Find where the given text appears and provide that cell's center as [x, y] coordinate. 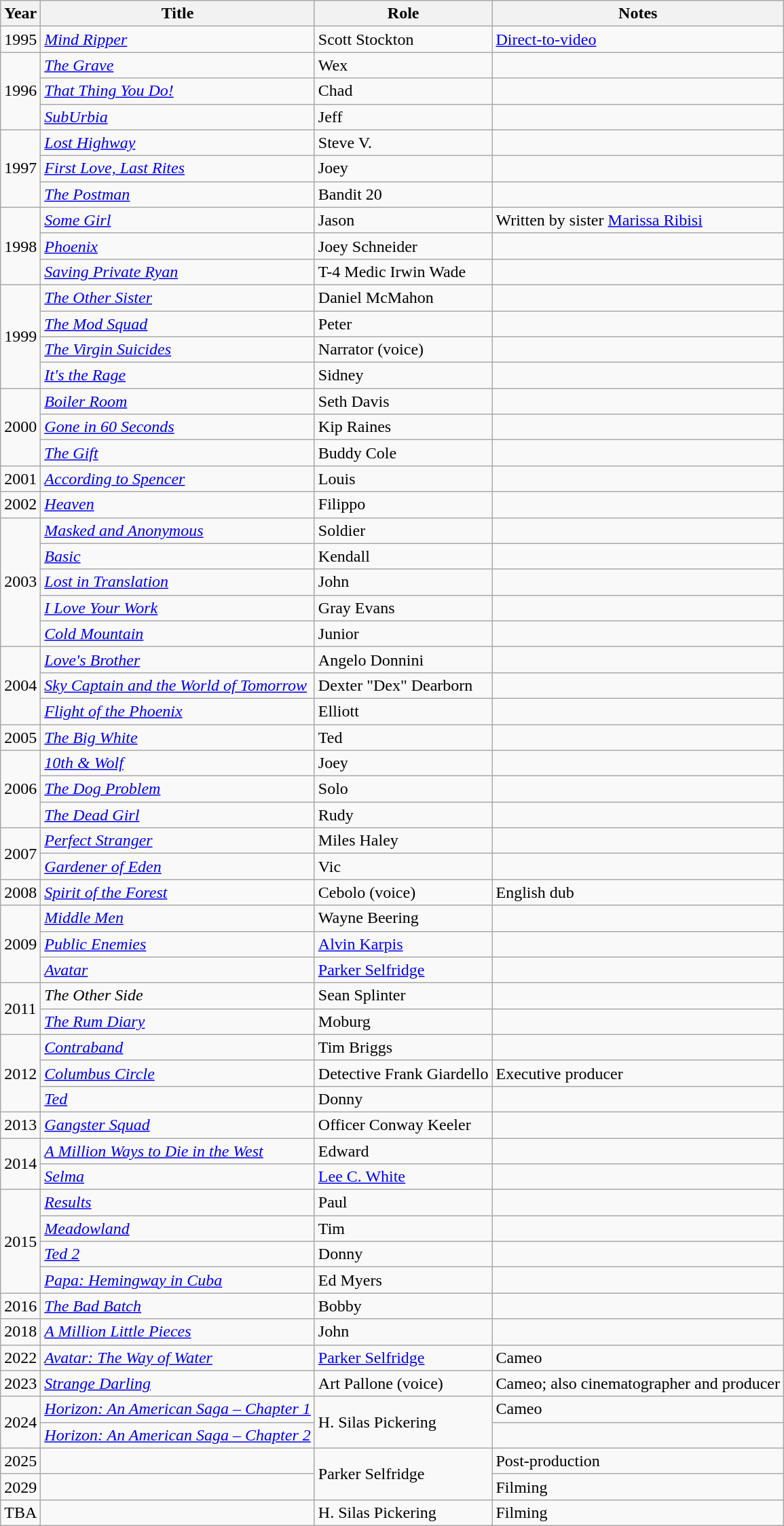
Narrator (voice) [403, 350]
Tim [403, 1229]
Bandit 20 [403, 194]
Horizon: An American Saga – Chapter 2 [178, 1435]
Alvin Karpis [403, 944]
Peter [403, 324]
Heaven [178, 505]
Solo [403, 789]
Horizon: An American Saga – Chapter 1 [178, 1409]
2029 [20, 1487]
Cold Mountain [178, 634]
Elliott [403, 711]
Officer Conway Keeler [403, 1125]
Steve V. [403, 143]
The Mod Squad [178, 324]
2016 [20, 1306]
Moburg [403, 1021]
Wayne Beering [403, 918]
1995 [20, 39]
2009 [20, 944]
Vic [403, 867]
Seth Davis [403, 401]
2014 [20, 1164]
Cebolo (voice) [403, 892]
The Big White [178, 737]
2008 [20, 892]
2006 [20, 789]
I Love Your Work [178, 608]
Title [178, 14]
Rudy [403, 815]
2015 [20, 1241]
Joey Schneider [403, 246]
Dexter "Dex" Dearborn [403, 685]
Avatar: The Way of Water [178, 1358]
Saving Private Ryan [178, 272]
Basic [178, 556]
2007 [20, 854]
Kip Raines [403, 427]
Written by sister Marissa Ribisi [638, 220]
Wex [403, 65]
2011 [20, 1009]
Executive producer [638, 1073]
2000 [20, 427]
1999 [20, 336]
Avatar [178, 970]
Flight of the Phoenix [178, 711]
Selma [178, 1177]
The Grave [178, 65]
The Bad Batch [178, 1306]
2005 [20, 737]
The Gift [178, 453]
Bobby [403, 1306]
Middle Men [178, 918]
Kendall [403, 556]
2004 [20, 685]
10th & Wolf [178, 763]
Ted 2 [178, 1254]
2003 [20, 582]
According to Spencer [178, 479]
Notes [638, 14]
2018 [20, 1332]
2013 [20, 1125]
SubUrbia [178, 117]
Gray Evans [403, 608]
Gardener of Eden [178, 867]
Public Enemies [178, 944]
Phoenix [178, 246]
A Million Little Pieces [178, 1332]
Post-production [638, 1461]
The Postman [178, 194]
Art Pallone (voice) [403, 1383]
The Dead Girl [178, 815]
Lee C. White [403, 1177]
It's the Rage [178, 376]
Lost Highway [178, 143]
First Love, Last Rites [178, 168]
Direct-to-video [638, 39]
Scott Stockton [403, 39]
Tim Briggs [403, 1047]
Jason [403, 220]
Chad [403, 91]
Lost in Translation [178, 582]
Role [403, 14]
Boiler Room [178, 401]
A Million Ways to Die in the West [178, 1151]
2022 [20, 1358]
Sky Captain and the World of Tomorrow [178, 685]
Mind Ripper [178, 39]
Results [178, 1203]
Edward [403, 1151]
Cameo; also cinematographer and producer [638, 1383]
The Virgin Suicides [178, 350]
T-4 Medic Irwin Wade [403, 272]
Buddy Cole [403, 453]
2012 [20, 1073]
Louis [403, 479]
Meadowland [178, 1229]
Miles Haley [403, 841]
Sidney [403, 376]
English dub [638, 892]
2002 [20, 505]
1996 [20, 91]
Year [20, 14]
Sean Splinter [403, 996]
1997 [20, 168]
TBA [20, 1512]
1998 [20, 246]
Angelo Donnini [403, 659]
Some Girl [178, 220]
Spirit of the Forest [178, 892]
The Other Sister [178, 297]
Daniel McMahon [403, 297]
2024 [20, 1422]
Soldier [403, 530]
The Dog Problem [178, 789]
Contraband [178, 1047]
Paul [403, 1203]
The Rum Diary [178, 1021]
The Other Side [178, 996]
2001 [20, 479]
2025 [20, 1461]
Junior [403, 634]
Gone in 60 Seconds [178, 427]
Strange Darling [178, 1383]
Jeff [403, 117]
2023 [20, 1383]
Papa: Hemingway in Cuba [178, 1280]
Columbus Circle [178, 1073]
Gangster Squad [178, 1125]
Love's Brother [178, 659]
Perfect Stranger [178, 841]
Detective Frank Giardello [403, 1073]
Ed Myers [403, 1280]
Masked and Anonymous [178, 530]
That Thing You Do! [178, 91]
Filippo [403, 505]
